Output the (X, Y) coordinate of the center of the cell containing the given text.  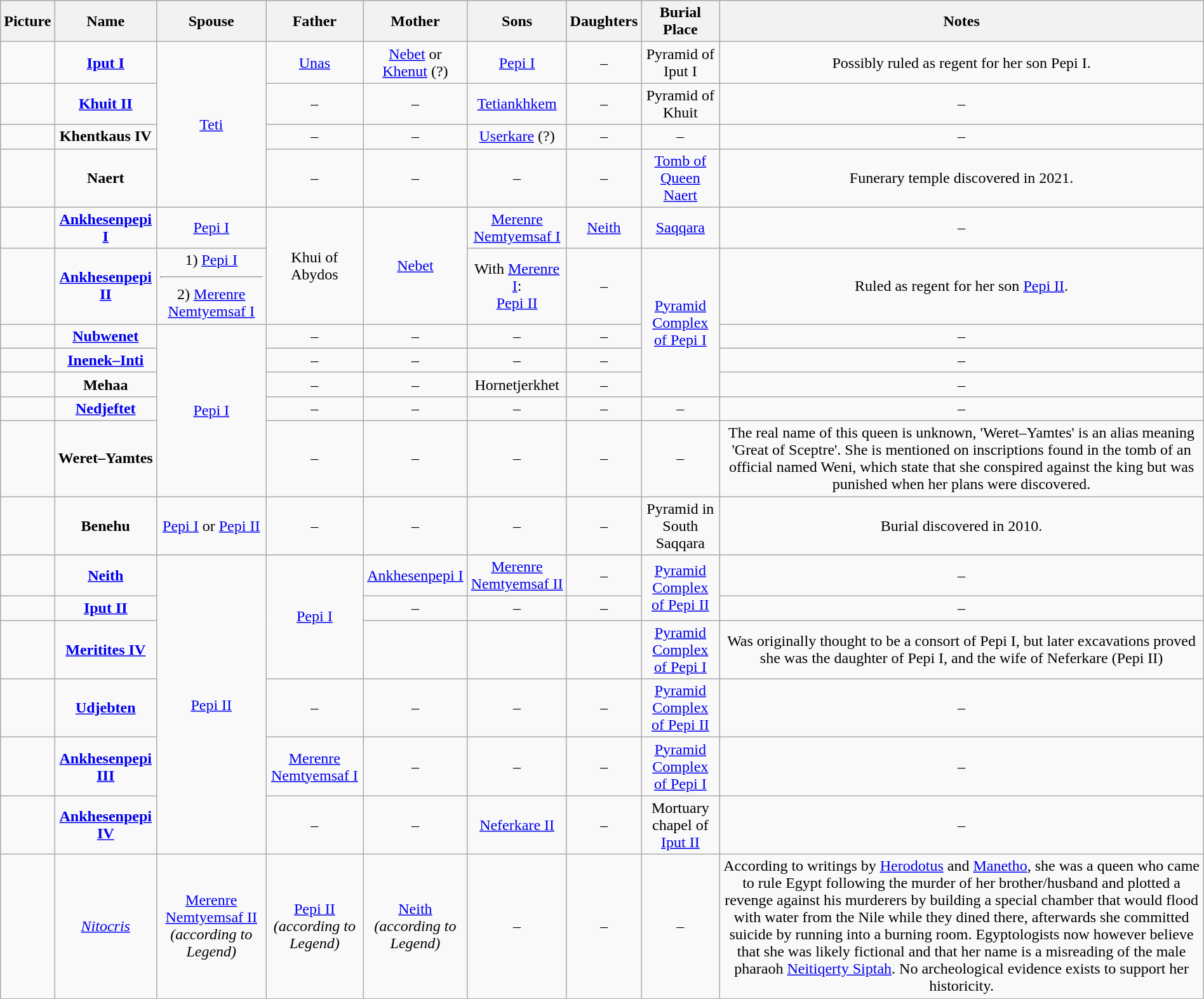
Teti (211, 124)
Nebet or Khenut (?) (415, 62)
Ankhesenpepi III (105, 767)
Nitocris (105, 926)
Saqqara (681, 227)
Nubwenet (105, 336)
Iput I (105, 62)
Benehu (105, 526)
Notes (961, 22)
Khuit II (105, 104)
Userkare (?) (517, 137)
Weret–Yamtes (105, 459)
Name (105, 22)
Naert (105, 178)
Possibly ruled as regent for her son Pepi I. (961, 62)
Burial Place (681, 22)
Father (315, 22)
Neferkare II (517, 825)
Tomb of Queen Naert (681, 178)
Merenre Nemtyemsaf II (according to Legend) (211, 926)
Was originally thought to be a consort of Pepi I, but later excavations proved she was the daughter of Pepi I, and the wife of Neferkare (Pepi II) (961, 650)
Pepi II (211, 705)
Udjebten (105, 708)
Mortuary chapel of Iput II (681, 825)
Mother (415, 22)
Picture (28, 22)
Tetiankhkem (517, 104)
Ankhesenpepi II (105, 286)
Pyramid in South Saqqara (681, 526)
Sons (517, 22)
Funerary temple discovered in 2021. (961, 178)
Inenek–Inti (105, 360)
Ankhesenpepi IV (105, 825)
Burial discovered in 2010. (961, 526)
Iput II (105, 608)
Khentkaus IV (105, 137)
Neith (according to Legend) (415, 926)
Pyramid of Iput I (681, 62)
Pepi II (according to Legend) (315, 926)
Nebet (415, 265)
Hornetjerkhet (517, 384)
Ruled as regent for her son Pepi II. (961, 286)
Mehaa (105, 384)
Pepi I or Pepi II (211, 526)
Unas (315, 62)
Khui of Abydos (315, 265)
Meritites IV (105, 650)
1) Pepi I2) Merenre Nemtyemsaf I (211, 286)
Daughters (604, 22)
Nedjeftet (105, 408)
Merenre Nemtyemsaf II (517, 575)
Spouse (211, 22)
Pyramid of Khuit (681, 104)
With Merenre I:Pepi II (517, 286)
